Return (x, y) of the center of cell containing provided text 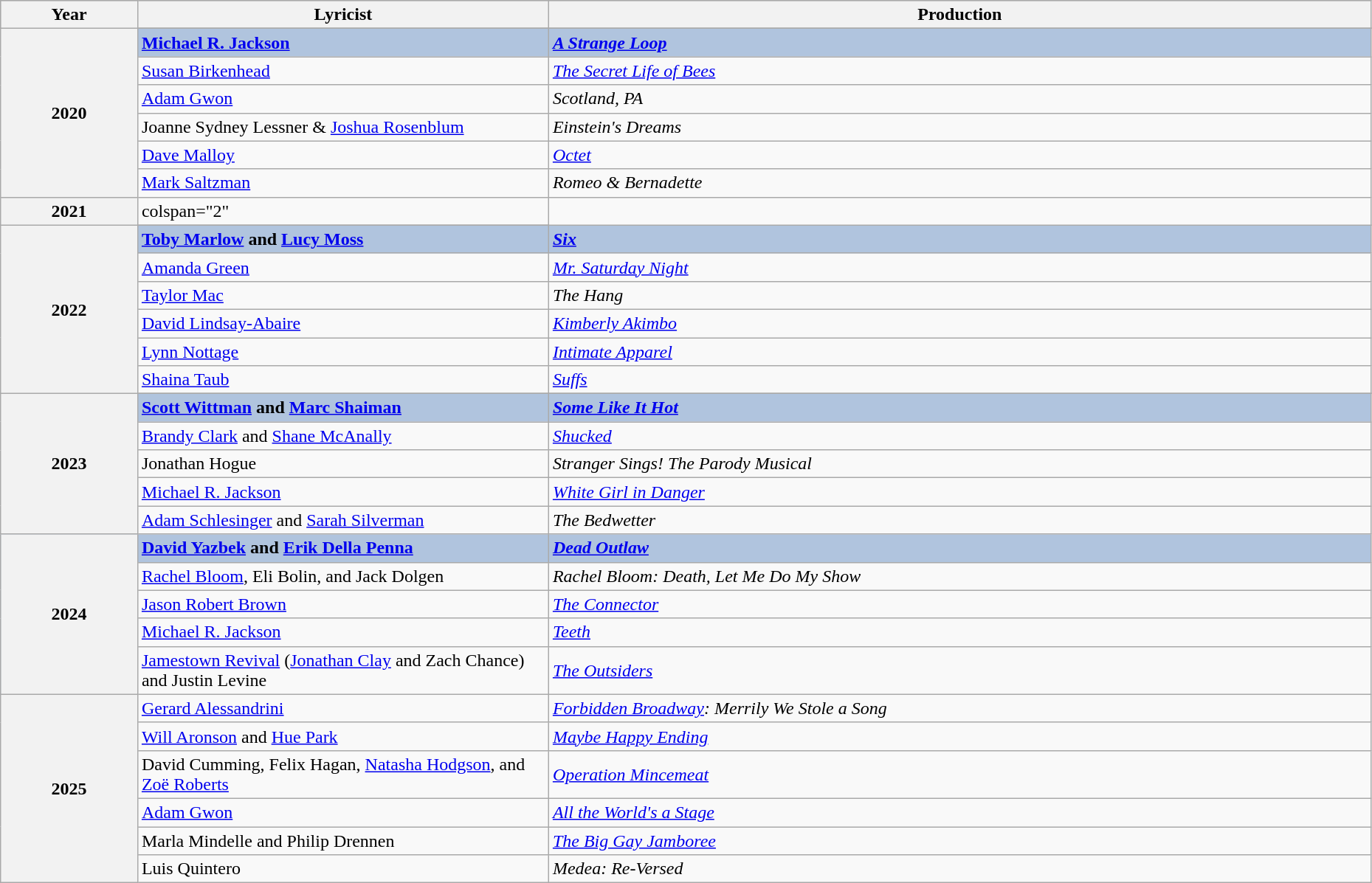
Marla Mindelle and Philip Drennen (342, 840)
Toby Marlow and Lucy Moss (342, 239)
2022 (69, 309)
Joanne Sydney Lessner & Joshua Rosenblum (342, 127)
A Strange Loop (959, 43)
Octet (959, 155)
The Hang (959, 295)
Brandy Clark and Shane McAnally (342, 436)
David Lindsay-Abaire (342, 323)
Dave Malloy (342, 155)
colspan="2" (342, 211)
Einstein's Dreams (959, 127)
Dead Outlaw (959, 548)
Rachel Bloom, Eli Bolin, and Jack Dolgen (342, 576)
Jonathan Hogue (342, 464)
The Big Gay Jamboree (959, 840)
Mr. Saturday Night (959, 267)
The Connector (959, 604)
Stranger Sings! The Parody Musical (959, 464)
Maybe Happy Ending (959, 736)
Lynn Nottage (342, 352)
David Yazbek and Erik Della Penna (342, 548)
Forbidden Broadway: Merrily We Stole a Song (959, 708)
Scott Wittman and Marc Shaiman (342, 408)
Mark Saltzman (342, 183)
Six (959, 239)
Will Aronson and Hue Park (342, 736)
2023 (69, 464)
2020 (69, 113)
Rachel Bloom: Death, Let Me Do My Show (959, 576)
2024 (69, 614)
2021 (69, 211)
The Outsiders (959, 670)
Shaina Taub (342, 380)
Shucked (959, 436)
The Secret Life of Bees (959, 71)
Jason Robert Brown (342, 604)
Teeth (959, 632)
Suffs (959, 380)
Scotland, PA (959, 99)
The Bedwetter (959, 520)
Year (69, 15)
Amanda Green (342, 267)
Intimate Apparel (959, 352)
Susan Birkenhead (342, 71)
Jamestown Revival (Jonathan Clay and Zach Chance) and Justin Levine (342, 670)
Romeo & Bernadette (959, 183)
Lyricist (342, 15)
Operation Mincemeat (959, 775)
White Girl in Danger (959, 492)
Some Like It Hot (959, 408)
Production (959, 15)
David Cumming, Felix Hagan, Natasha Hodgson, and Zoë Roberts (342, 775)
Gerard Alessandrini (342, 708)
Taylor Mac (342, 295)
Kimberly Akimbo (959, 323)
All the World's a Stage (959, 812)
Luis Quintero (342, 869)
Adam Schlesinger and Sarah Silverman (342, 520)
Medea: Re-Versed (959, 869)
2025 (69, 788)
